Search for the cell housing the specified text and yield its (x, y) center coordinate. 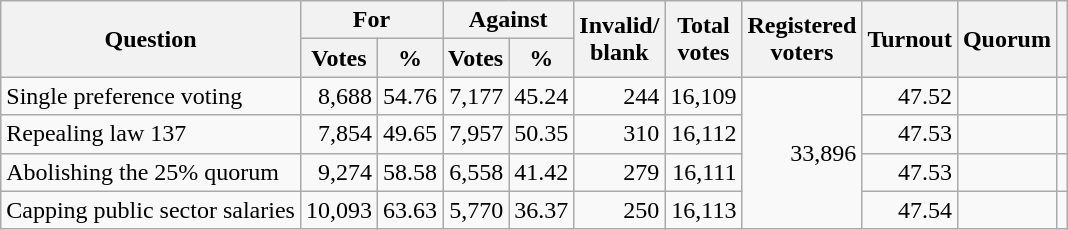
16,112 (704, 134)
7,177 (476, 96)
Turnout (910, 39)
16,113 (704, 210)
9,274 (338, 172)
54.76 (410, 96)
47.52 (910, 96)
7,957 (476, 134)
10,093 (338, 210)
Abolishing the 25% quorum (151, 172)
7,854 (338, 134)
58.58 (410, 172)
Capping public sector salaries (151, 210)
310 (620, 134)
Invalid/blank (620, 39)
Quorum (1006, 39)
33,896 (802, 153)
16,109 (704, 96)
45.24 (542, 96)
50.35 (542, 134)
244 (620, 96)
Against (508, 20)
47.54 (910, 210)
36.37 (542, 210)
5,770 (476, 210)
6,558 (476, 172)
250 (620, 210)
For (371, 20)
Registeredvoters (802, 39)
16,111 (704, 172)
49.65 (410, 134)
8,688 (338, 96)
63.63 (410, 210)
41.42 (542, 172)
Single preference voting (151, 96)
Totalvotes (704, 39)
Repealing law 137 (151, 134)
279 (620, 172)
Question (151, 39)
